Scan for the cell matching the given text and deliver its [x, y] coordinate at center. 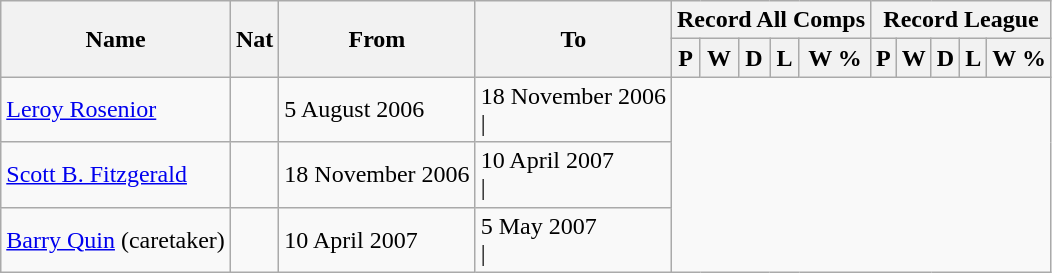
Barry Quin (caretaker) [116, 240]
From [377, 39]
18 November 2006| [573, 110]
Leroy Rosenior [116, 110]
Scott B. Fitzgerald [116, 174]
5 May 2007| [573, 240]
To [573, 39]
Name [116, 39]
Nat [254, 39]
10 April 2007| [573, 174]
18 November 2006 [377, 174]
Record League [962, 20]
10 April 2007 [377, 240]
Record All Comps [770, 20]
5 August 2006 [377, 110]
